For the text-containing cell, return its midpoint in (x, y) coordinate format. 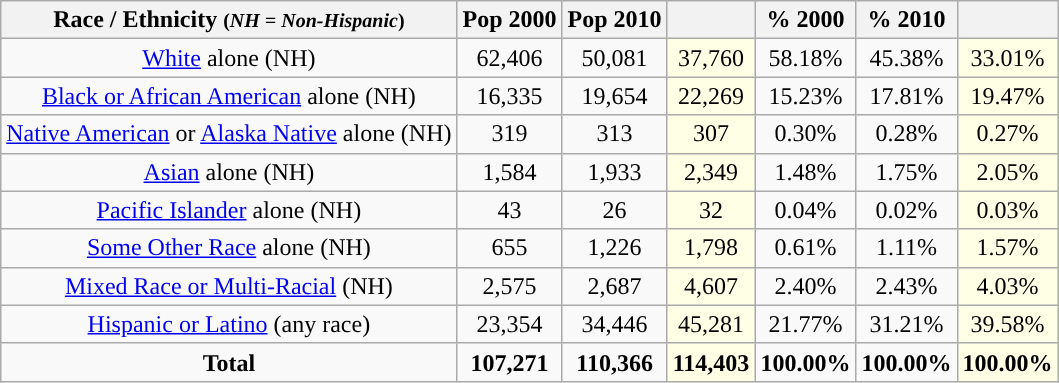
Some Other Race alone (NH) (229, 248)
114,403 (711, 362)
2.40% (806, 286)
21.77% (806, 324)
1,226 (614, 248)
50,081 (614, 58)
26 (614, 210)
45,281 (711, 324)
1,933 (614, 172)
2.43% (906, 286)
0.03% (1008, 210)
Pop 2010 (614, 20)
0.04% (806, 210)
1,584 (510, 172)
34,446 (614, 324)
31.21% (906, 324)
33.01% (1008, 58)
0.30% (806, 134)
4,607 (711, 286)
1.57% (1008, 248)
0.28% (906, 134)
37,760 (711, 58)
0.27% (1008, 134)
2,349 (711, 172)
22,269 (711, 96)
17.81% (906, 96)
110,366 (614, 362)
15.23% (806, 96)
Native American or Alaska Native alone (NH) (229, 134)
Mixed Race or Multi-Racial (NH) (229, 286)
2.05% (1008, 172)
19,654 (614, 96)
1,798 (711, 248)
16,335 (510, 96)
62,406 (510, 58)
0.02% (906, 210)
4.03% (1008, 286)
23,354 (510, 324)
655 (510, 248)
1.48% (806, 172)
1.75% (906, 172)
19.47% (1008, 96)
Pacific Islander alone (NH) (229, 210)
107,271 (510, 362)
307 (711, 134)
2,575 (510, 286)
Pop 2000 (510, 20)
Asian alone (NH) (229, 172)
% 2010 (906, 20)
Hispanic or Latino (any race) (229, 324)
32 (711, 210)
43 (510, 210)
Race / Ethnicity (NH = Non-Hispanic) (229, 20)
313 (614, 134)
Black or African American alone (NH) (229, 96)
2,687 (614, 286)
319 (510, 134)
0.61% (806, 248)
White alone (NH) (229, 58)
1.11% (906, 248)
Total (229, 362)
58.18% (806, 58)
39.58% (1008, 324)
45.38% (906, 58)
% 2000 (806, 20)
